Pinpoint the cell where the given text exists, returning its (x, y) midpoint coordinate. 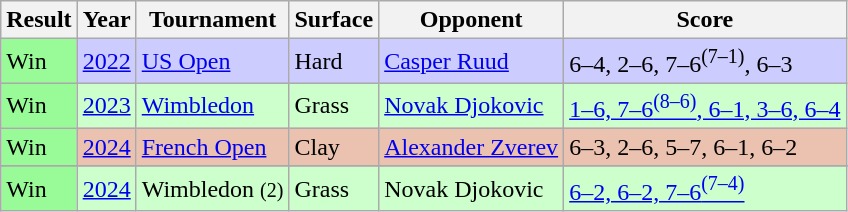
French Open (212, 147)
Opponent (472, 20)
6–2, 6–2, 7–6(7–4) (705, 188)
Clay (334, 147)
Year (106, 20)
Wimbledon (2) (212, 188)
Surface (334, 20)
Hard (334, 62)
Casper Ruud (472, 62)
6–3, 2–6, 5–7, 6–1, 6–2 (705, 147)
Alexander Zverev (472, 147)
2023 (106, 106)
Wimbledon (212, 106)
2022 (106, 62)
Tournament (212, 20)
Result (39, 20)
6–4, 2–6, 7–6(7–1), 6–3 (705, 62)
Score (705, 20)
1–6, 7–6(8–6), 6–1, 3–6, 6–4 (705, 106)
US Open (212, 62)
